Scan for the cell matching the given text and deliver its (x, y) coordinate at center. 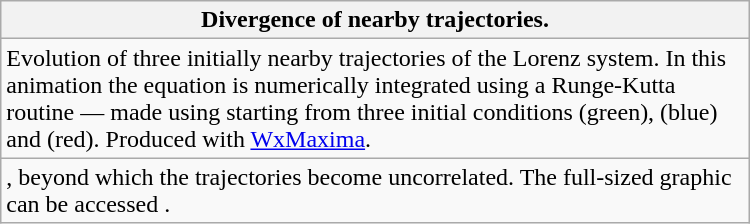
Divergence of nearby trajectories. (375, 20)
, beyond which the trajectories become uncorrelated. The full-sized graphic can be accessed . (375, 190)
